Determine the [x, y] coordinate at the center of the cell enclosing the given text.  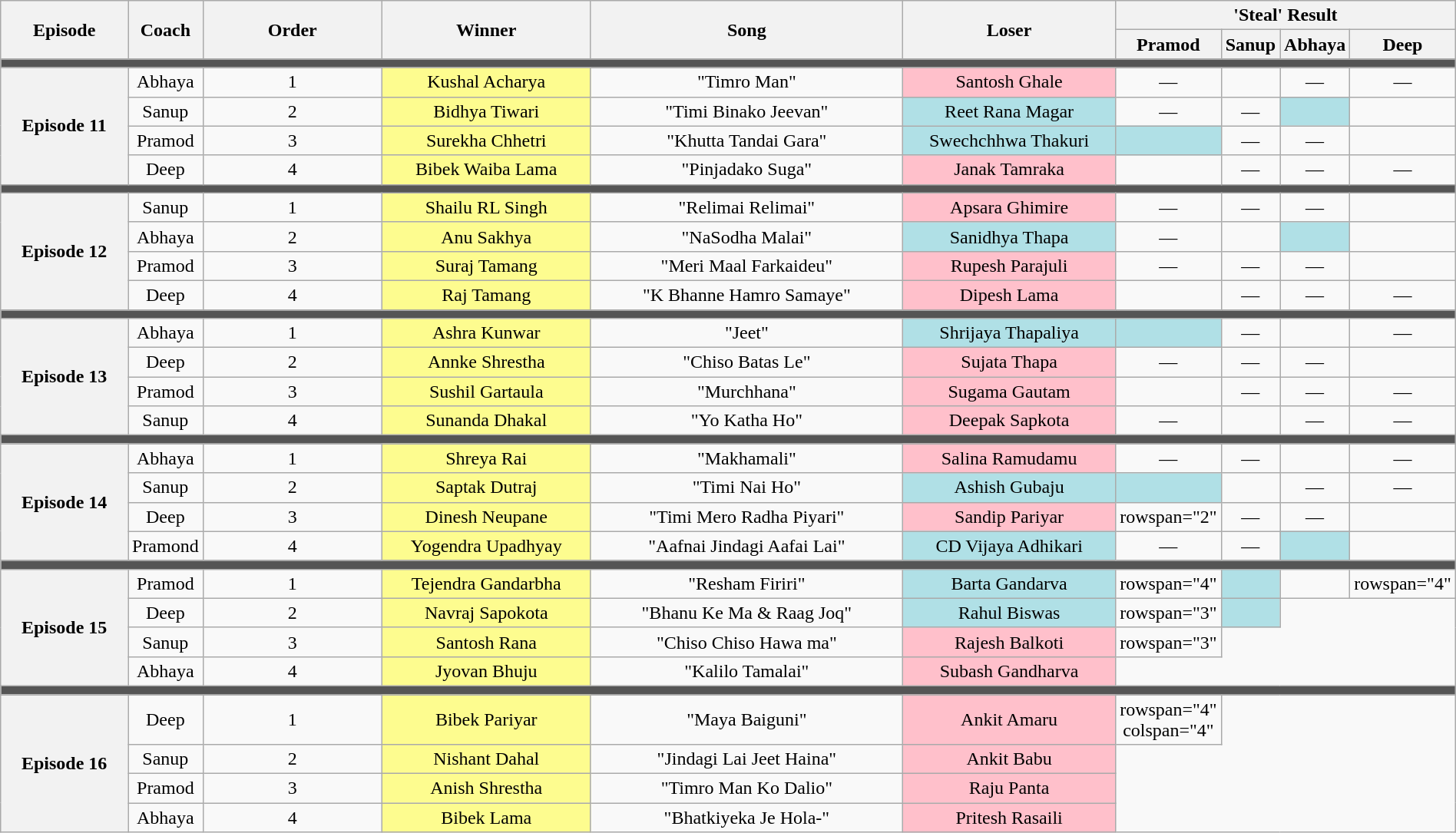
Salina Ramudamu [1009, 458]
"Timi Nai Ho" [746, 488]
Shreya Rai [486, 458]
Winner [486, 30]
Dinesh Neupane [486, 517]
Bidhya Tiwari [486, 111]
Santosh Rana [486, 642]
"Khutta Tandai Gara" [746, 140]
Sandip Pariyar [1009, 517]
Sujata Thapa [1009, 362]
Sushil Gartaula [486, 392]
Suraj Tamang [486, 266]
Shrijaya Thapaliya [1009, 333]
Pramond [165, 546]
Sunanda Dhakal [486, 421]
Dipesh Lama [1009, 295]
Episode 15 [65, 627]
"Aafnai Jindagi Aafai Lai" [746, 546]
"Jeet" [746, 333]
Raju Panta [1009, 788]
Bibek Waiba Lama [486, 170]
"Makhamali" [746, 458]
Bibek Lama [486, 818]
rowspan="4" colspan="4" [1169, 719]
Navraj Sapokota [486, 613]
Ankit Amaru [1009, 719]
Coach [165, 30]
Tejendra Gandarbha [486, 583]
"Relimai Relimai" [746, 207]
"Murchhana" [746, 392]
Shailu RL Singh [486, 207]
Santosh Ghale [1009, 82]
Rajesh Balkoti [1009, 642]
rowspan="2" [1169, 517]
Episode [65, 30]
'Steal' Result [1286, 15]
"Maya Baiguni" [746, 719]
Rahul Biswas [1009, 613]
"Kalilo Tamalai" [746, 671]
"Timi Binako Jeevan" [746, 111]
Janak Tamraka [1009, 170]
"Bhanu Ke Ma & Raag Joq" [746, 613]
CD Vijaya Adhikari [1009, 546]
Ankit Babu [1009, 759]
Song [746, 30]
Jyovan Bhuju [486, 671]
Deepak Sapkota [1009, 421]
Nishant Dahal [486, 759]
"Timro Man" [746, 82]
Anu Sakhya [486, 236]
"K Bhanne Hamro Samaye" [746, 295]
Raj Tamang [486, 295]
"Timi Mero Radha Piyari" [746, 517]
Episode 14 [65, 502]
"Pinjadako Suga" [746, 170]
Surekha Chhetri [486, 140]
"Yo Katha Ho" [746, 421]
"Meri Maal Farkaideu" [746, 266]
"NaSodha Malai" [746, 236]
"Resham Firiri" [746, 583]
Bibek Pariyar [486, 719]
"Timro Man Ko Dalio" [746, 788]
Annke Shrestha [486, 362]
Sanidhya Thapa [1009, 236]
Episode 12 [65, 251]
Yogendra Upadhyay [486, 546]
Loser [1009, 30]
Episode 16 [65, 763]
Rupesh Parajuli [1009, 266]
"Jindagi Lai Jeet Haina" [746, 759]
Pritesh Rasaili [1009, 818]
Episode 13 [65, 377]
Kushal Acharya [486, 82]
Ashish Gubaju [1009, 488]
Apsara Ghimire [1009, 207]
Sugama Gautam [1009, 392]
Subash Gandharva [1009, 671]
Barta Gandarva [1009, 583]
"Chiso Chiso Hawa ma" [746, 642]
"Bhatkiyeka Je Hola-" [746, 818]
Swechchhwa Thakuri [1009, 140]
Episode 11 [65, 126]
Reet Rana Magar [1009, 111]
Saptak Dutraj [486, 488]
"Chiso Batas Le" [746, 362]
Anish Shrestha [486, 788]
Order [292, 30]
Ashra Kunwar [486, 333]
